Find where the given text appears and provide that cell's center as [x, y] coordinate. 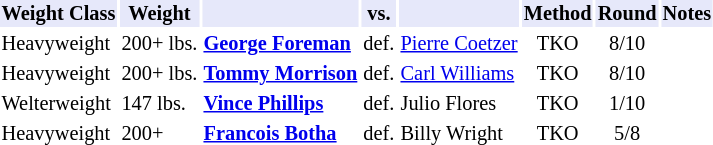
George Foreman [280, 44]
Round [627, 14]
Pierre Coetzer [459, 44]
Method [558, 14]
Tommy Morrison [280, 74]
Welterweight [58, 104]
Carl Williams [459, 74]
vs. [379, 14]
Notes [687, 14]
147 lbs. [160, 104]
Weight Class [58, 14]
Vince Phillips [280, 104]
Weight [160, 14]
Julio Flores [459, 104]
1/10 [627, 104]
